Return (x, y) of the center of cell containing provided text 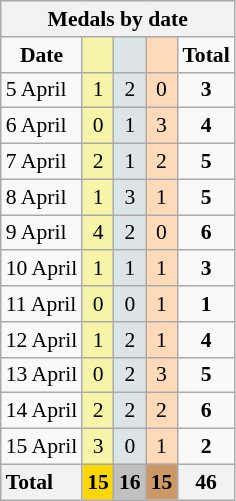
11 April (42, 304)
46 (206, 482)
10 April (42, 269)
12 April (42, 340)
9 April (42, 233)
Medals by date (118, 19)
13 April (42, 375)
6 April (42, 126)
14 April (42, 411)
5 April (42, 90)
7 April (42, 162)
8 April (42, 197)
16 (130, 482)
15 April (42, 447)
Date (42, 55)
